Output the [X, Y] coordinate of the center of the cell containing the given text.  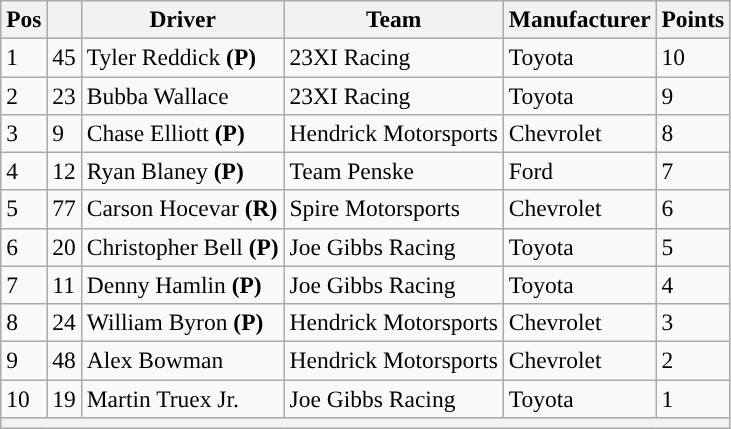
Denny Hamlin (P) [182, 285]
Alex Bowman [182, 360]
45 [64, 57]
77 [64, 209]
12 [64, 171]
Team Penske [394, 171]
48 [64, 360]
Spire Motorsports [394, 209]
Manufacturer [580, 19]
24 [64, 322]
Tyler Reddick (P) [182, 57]
Bubba Wallace [182, 95]
11 [64, 285]
Chase Elliott (P) [182, 133]
Ford [580, 171]
Pos [24, 19]
20 [64, 247]
Driver [182, 19]
Christopher Bell (P) [182, 247]
Martin Truex Jr. [182, 398]
William Byron (P) [182, 322]
Carson Hocevar (R) [182, 209]
19 [64, 398]
Points [693, 19]
Ryan Blaney (P) [182, 171]
Team [394, 19]
23 [64, 95]
